Detect which cell encompasses the target text, then output its [x, y] center coordinate. 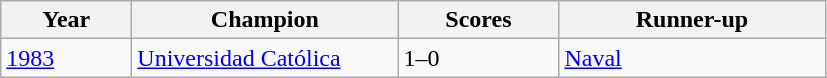
Year [66, 20]
1–0 [478, 58]
Runner-up [692, 20]
Naval [692, 58]
Champion [265, 20]
1983 [66, 58]
Scores [478, 20]
Universidad Católica [265, 58]
